Provide the (x, y) coordinate of the cell's center where the given text is located.  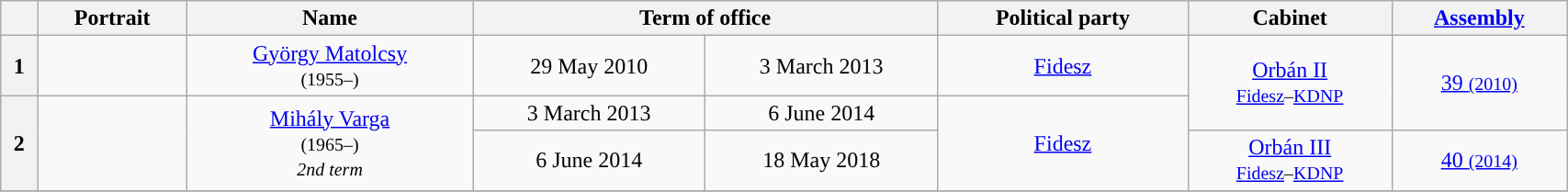
Mihály Varga(1965–)2nd term (329, 143)
Name (329, 18)
Portrait (112, 18)
2 (19, 143)
Orbán IIIFidesz–KDNP (1290, 160)
Assembly (1479, 18)
1 (19, 66)
Political party (1064, 18)
Term of office (705, 18)
29 May 2010 (590, 66)
18 May 2018 (821, 160)
György Matolcsy(1955–) (329, 66)
39 (2010) (1479, 83)
40 (2014) (1479, 160)
Orbán IIFidesz–KDNP (1290, 83)
Cabinet (1290, 18)
